Identify which cell holds the provided text, then report its (x, y) central coordinate. 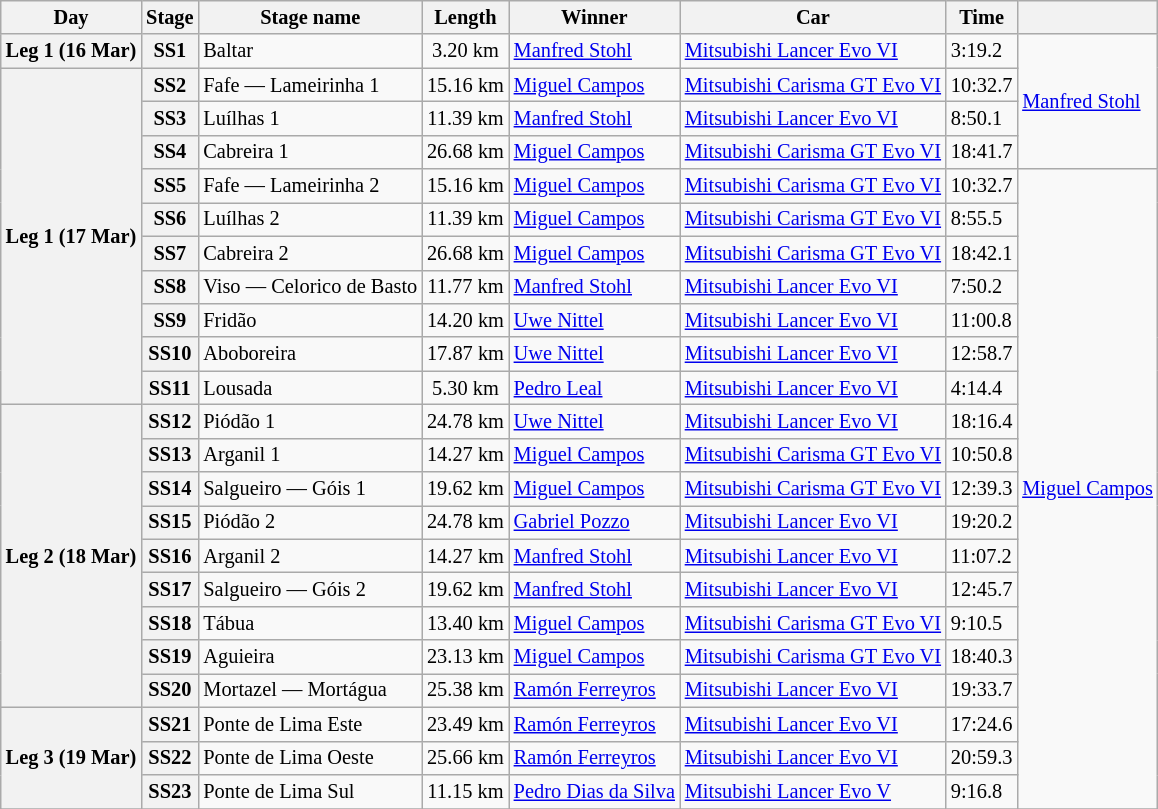
20:59.3 (982, 758)
SS9 (170, 320)
Leg 1 (16 Mar) (71, 51)
SS12 (170, 421)
17:24.6 (982, 724)
11.15 km (466, 791)
Ponte de Lima Este (310, 724)
Stage (170, 17)
Fafe — Lameirinha 2 (310, 186)
19:20.2 (982, 522)
23.49 km (466, 724)
SS3 (170, 118)
SS11 (170, 388)
Salgueiro — Góis 2 (310, 589)
SS20 (170, 690)
12:58.7 (982, 354)
Ponte de Lima Sul (310, 791)
Pedro Dias da Silva (594, 791)
12:45.7 (982, 589)
SS14 (170, 489)
Fridão (310, 320)
7:50.2 (982, 287)
Lousada (310, 388)
Pedro Leal (594, 388)
13.40 km (466, 623)
18:42.1 (982, 253)
23.13 km (466, 657)
SS15 (170, 522)
SS10 (170, 354)
SS19 (170, 657)
3:19.2 (982, 51)
25.38 km (466, 690)
Cabreira 2 (310, 253)
Leg 1 (17 Mar) (71, 236)
3.20 km (466, 51)
19:33.7 (982, 690)
Piódão 2 (310, 522)
Stage name (310, 17)
18:40.3 (982, 657)
SS18 (170, 623)
11:07.2 (982, 556)
Aboboreira (310, 354)
Luílhas 2 (310, 219)
Winner (594, 17)
17.87 km (466, 354)
Tábua (310, 623)
Cabreira 1 (310, 152)
8:50.1 (982, 118)
Ponte de Lima Oeste (310, 758)
SS5 (170, 186)
SS23 (170, 791)
SS7 (170, 253)
SS21 (170, 724)
14.20 km (466, 320)
Day (71, 17)
Aguieira (310, 657)
SS22 (170, 758)
SS1 (170, 51)
12:39.3 (982, 489)
SS17 (170, 589)
SS2 (170, 85)
Salgueiro — Góis 1 (310, 489)
Leg 2 (18 Mar) (71, 556)
Arganil 1 (310, 455)
4:14.4 (982, 388)
Length (466, 17)
SS4 (170, 152)
Viso — Celorico de Basto (310, 287)
SS8 (170, 287)
25.66 km (466, 758)
11:00.8 (982, 320)
18:41.7 (982, 152)
SS16 (170, 556)
Baltar (310, 51)
5.30 km (466, 388)
9:16.8 (982, 791)
Fafe — Lameirinha 1 (310, 85)
SS13 (170, 455)
8:55.5 (982, 219)
Car (813, 17)
Mitsubishi Lancer Evo V (813, 791)
Gabriel Pozzo (594, 522)
Luílhas 1 (310, 118)
Mortazel — Mortágua (310, 690)
18:16.4 (982, 421)
Arganil 2 (310, 556)
Piódão 1 (310, 421)
SS6 (170, 219)
Leg 3 (19 Mar) (71, 758)
9:10.5 (982, 623)
11.77 km (466, 287)
Time (982, 17)
10:50.8 (982, 455)
